Search for the cell housing the specified text and yield its (X, Y) center coordinate. 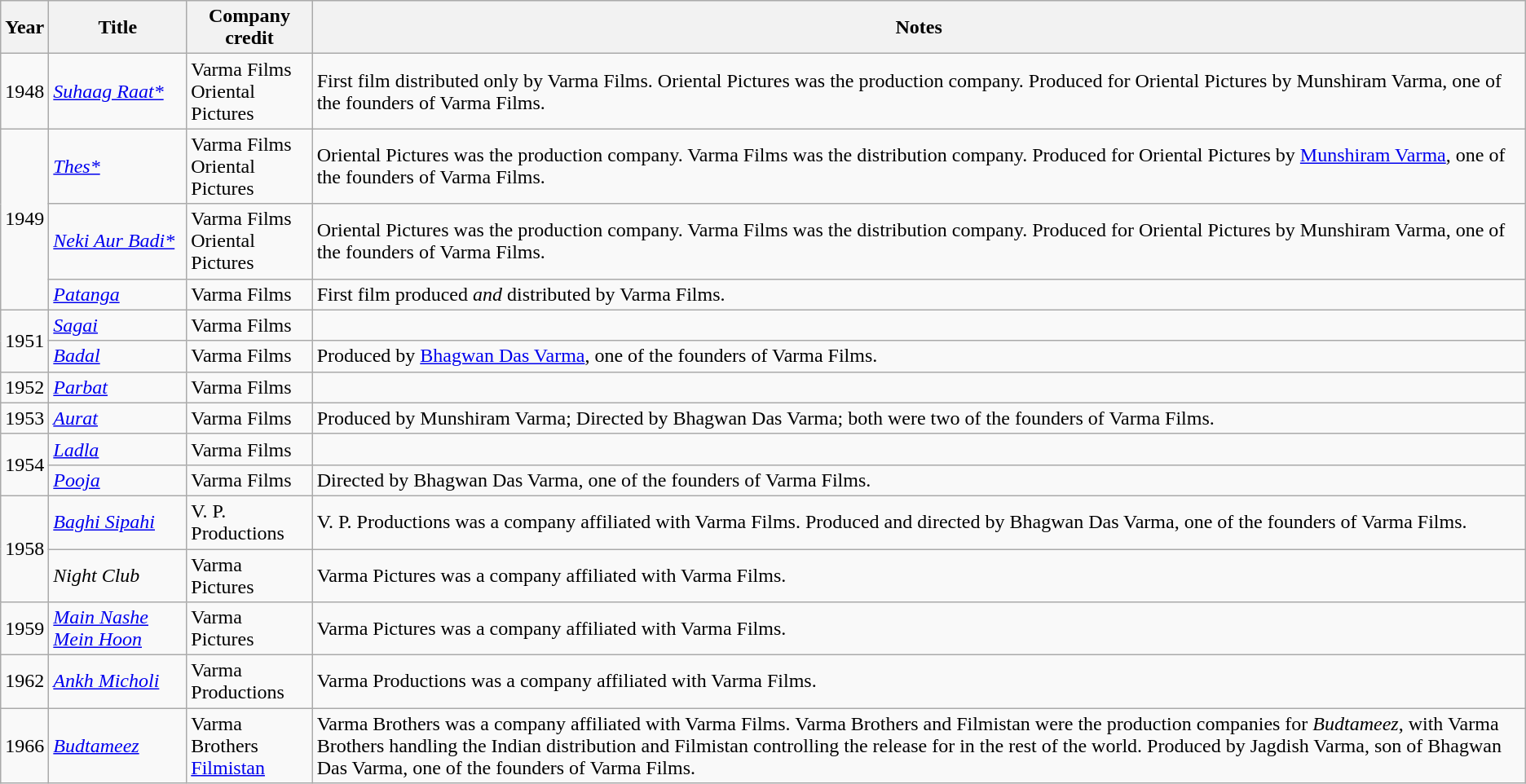
Baghi Sipahi (117, 522)
Produced by Bhagwan Das Varma, one of the founders of Varma Films. (919, 356)
Company credit (249, 28)
Pooja (117, 480)
Aurat (117, 418)
Directed by Bhagwan Das Varma, one of the founders of Varma Films. (919, 480)
Patanga (117, 294)
Produced by Munshiram Varma; Directed by Bhagwan Das Varma; both were two of the founders of Varma Films. (919, 418)
Thes* (117, 166)
Suhaag Raat* (117, 91)
Badal (117, 356)
Title (117, 28)
Year (24, 28)
V. P. Productions (249, 522)
1952 (24, 387)
Parbat (117, 387)
1953 (24, 418)
Varma Productions was a company affiliated with Varma Films. (919, 681)
Sagai (117, 325)
1951 (24, 341)
1962 (24, 681)
Main Nashe Mein Hoon (117, 629)
Ankh Micholi (117, 681)
1954 (24, 465)
Notes (919, 28)
Ladla (117, 449)
Varma Productions (249, 681)
1959 (24, 629)
V. P. Productions was a company affiliated with Varma Films. Produced and directed by Bhagwan Das Varma, one of the founders of Varma Films. (919, 522)
Varma BrothersFilmistan (249, 746)
First film produced and distributed by Varma Films. (919, 294)
Neki Aur Badi* (117, 241)
1958 (24, 548)
1949 (24, 219)
1948 (24, 91)
Budtameez (117, 746)
1966 (24, 746)
Night Club (117, 575)
